Return the [x, y] coordinate for the center point of the cell that contains the specified text.  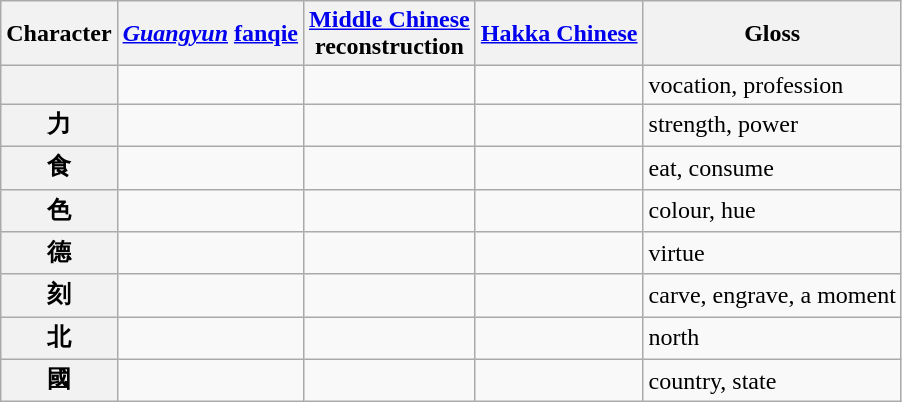
Middle Chinesereconstruction [390, 34]
country, state [772, 380]
刻 [59, 296]
北 [59, 338]
Hakka Chinese [559, 34]
色 [59, 210]
德 [59, 254]
Guangyun fanqie [210, 34]
Gloss [772, 34]
colour, hue [772, 210]
carve, engrave, a moment [772, 296]
力 [59, 126]
strength, power [772, 126]
virtue [772, 254]
食 [59, 168]
eat, consume [772, 168]
vocation, profession [772, 85]
國 [59, 380]
Character [59, 34]
north [772, 338]
